Return the (X, Y) coordinate for the center point of the cell that contains the specified text.  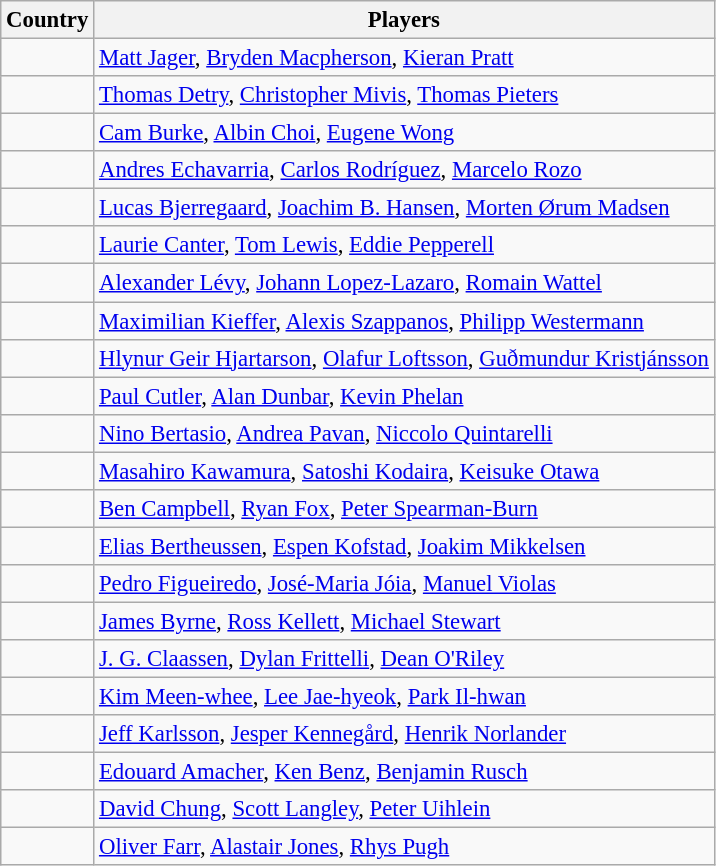
Jeff Karlsson, Jesper Kennegård, Henrik Norlander (404, 734)
Edouard Amacher, Ken Benz, Benjamin Rusch (404, 772)
David Chung, Scott Langley, Peter Uihlein (404, 809)
J. G. Claassen, Dylan Frittelli, Dean O'Riley (404, 659)
Country (48, 20)
Pedro Figueiredo, José-Maria Jóia, Manuel Violas (404, 584)
Oliver Farr, Alastair Jones, Rhys Pugh (404, 847)
Hlynur Geir Hjartarson, Olafur Loftsson, Guðmundur Kristjánsson (404, 358)
Cam Burke, Albin Choi, Eugene Wong (404, 133)
Nino Bertasio, Andrea Pavan, Niccolo Quintarelli (404, 433)
Laurie Canter, Tom Lewis, Eddie Pepperell (404, 245)
Alexander Lévy, Johann Lopez-Lazaro, Romain Wattel (404, 283)
James Byrne, Ross Kellett, Michael Stewart (404, 621)
Matt Jager, Bryden Macpherson, Kieran Pratt (404, 58)
Andres Echavarria, Carlos Rodríguez, Marcelo Rozo (404, 170)
Lucas Bjerregaard, Joachim B. Hansen, Morten Ørum Madsen (404, 208)
Ben Campbell, Ryan Fox, Peter Spearman-Burn (404, 509)
Paul Cutler, Alan Dunbar, Kevin Phelan (404, 396)
Kim Meen-whee, Lee Jae-hyeok, Park Il-hwan (404, 697)
Maximilian Kieffer, Alexis Szappanos, Philipp Westermann (404, 321)
Elias Bertheussen, Espen Kofstad, Joakim Mikkelsen (404, 546)
Masahiro Kawamura, Satoshi Kodaira, Keisuke Otawa (404, 471)
Players (404, 20)
Thomas Detry, Christopher Mivis, Thomas Pieters (404, 95)
